Scan for the cell matching the given text and deliver its (X, Y) coordinate at center. 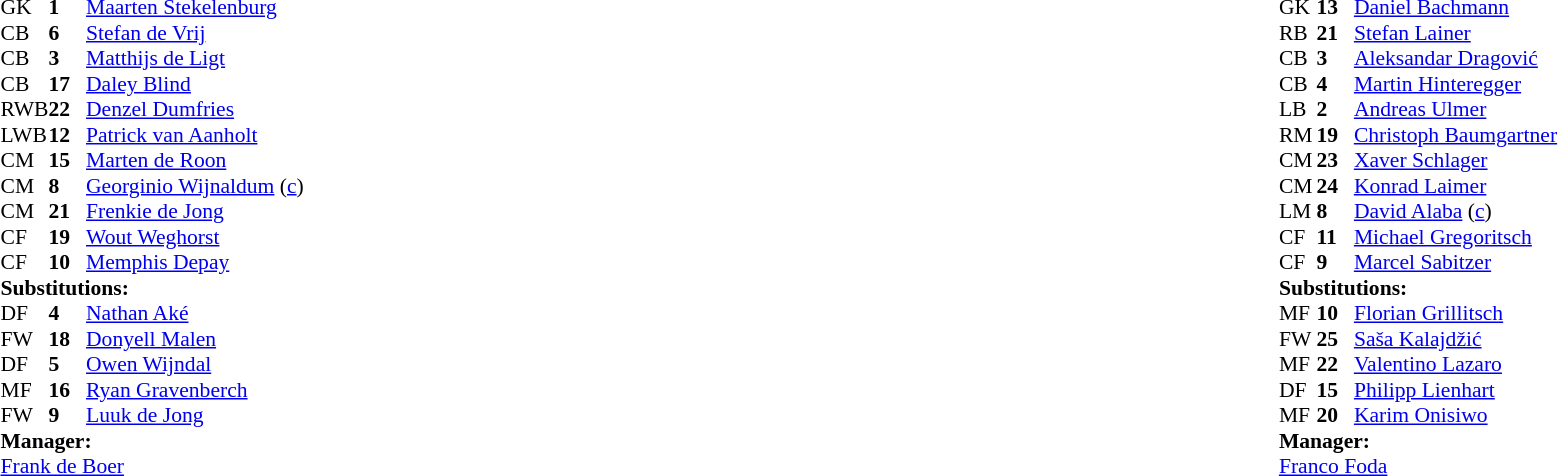
12 (67, 135)
Marten de Roon (195, 161)
Luuk de Jong (195, 415)
Stefan Lainer (1456, 33)
6 (67, 33)
16 (67, 390)
RB (1298, 33)
Donyell Malen (195, 339)
Daley Blind (195, 84)
Frenkie de Jong (195, 211)
Konrad Laimer (1456, 186)
Matthijs de Ligt (195, 59)
Aleksandar Dragović (1456, 59)
Memphis Depay (195, 263)
RWB (24, 109)
20 (1335, 415)
Michael Gregoritsch (1456, 237)
25 (1335, 339)
Ryan Gravenberch (195, 390)
Xaver Schlager (1456, 161)
Wout Weghorst (195, 237)
Stefan de Vrij (195, 33)
LWB (24, 135)
Marcel Sabitzer (1456, 263)
Christoph Baumgartner (1456, 135)
Florian Grillitsch (1456, 313)
24 (1335, 186)
Nathan Aké (195, 313)
Philipp Lienhart (1456, 390)
2 (1335, 109)
Andreas Ulmer (1456, 109)
Martin Hinteregger (1456, 84)
18 (67, 339)
11 (1335, 237)
Denzel Dumfries (195, 109)
LB (1298, 109)
David Alaba (c) (1456, 211)
Owen Wijndal (195, 365)
RM (1298, 135)
LM (1298, 211)
17 (67, 84)
Georginio Wijnaldum (c) (195, 186)
23 (1335, 161)
Karim Onisiwo (1456, 415)
Valentino Lazaro (1456, 365)
Patrick van Aanholt (195, 135)
5 (67, 365)
Saša Kalajdžić (1456, 339)
